From the cell containing the given text, extract its center point as [X, Y] coordinate. 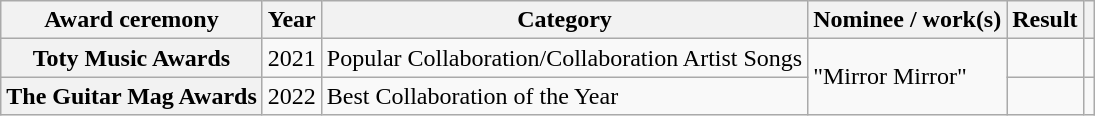
Popular Collaboration/Collaboration Artist Songs [564, 58]
2021 [292, 58]
"Mirror Mirror" [908, 77]
Nominee / work(s) [908, 20]
Award ceremony [132, 20]
Best Collaboration of the Year [564, 96]
Category [564, 20]
Result [1045, 20]
2022 [292, 96]
Year [292, 20]
The Guitar Mag Awards [132, 96]
Toty Music Awards [132, 58]
